Capture the cell that displays the provided text and extract its (X, Y) central coordinate. 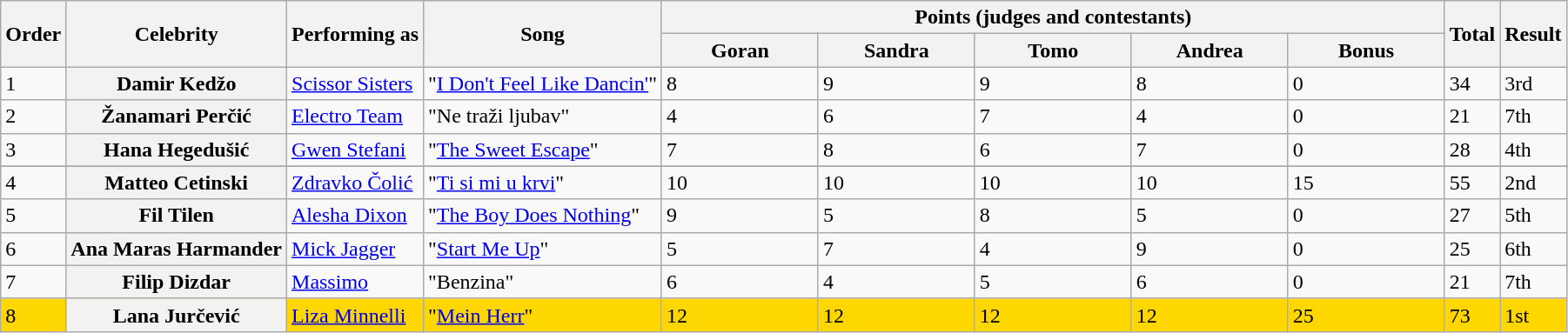
Liza Minnelli (355, 315)
2nd (1533, 183)
Matteo Cetinski (177, 183)
"Ne traži ljubav" (543, 117)
1 (33, 83)
34 (1472, 83)
55 (1472, 183)
"Ti si mi u krvi" (543, 183)
Order (33, 34)
3rd (1533, 83)
Song (543, 34)
3 (33, 150)
Ana Maras Harmander (177, 249)
Alesha Dixon (355, 216)
1st (1533, 315)
"I Don't Feel Like Dancin'" (543, 83)
28 (1472, 150)
5th (1533, 216)
Total (1472, 34)
"Benzina" (543, 282)
"The Boy Does Nothing" (543, 216)
Goran (740, 50)
Damir Kedžo (177, 83)
6th (1533, 249)
15 (1366, 183)
Andrea (1210, 50)
Filip Dizdar (177, 282)
"Mein Herr" (543, 315)
27 (1472, 216)
"Start Me Up" (543, 249)
"The Sweet Escape" (543, 150)
Points (judges and contestants) (1053, 17)
Celebrity (177, 34)
Electro Team (355, 117)
2 (33, 117)
Hana Hegedušić (177, 150)
Result (1533, 34)
Performing as (355, 34)
Žanamari Perčić (177, 117)
Bonus (1366, 50)
Gwen Stefani (355, 150)
Fil Tilen (177, 216)
Tomo (1053, 50)
Scissor Sisters (355, 83)
73 (1472, 315)
4th (1533, 150)
Sandra (896, 50)
Zdravko Čolić (355, 183)
Mick Jagger (355, 249)
Massimo (355, 282)
Lana Jurčević (177, 315)
